Identify which cell holds the provided text, then report its (X, Y) central coordinate. 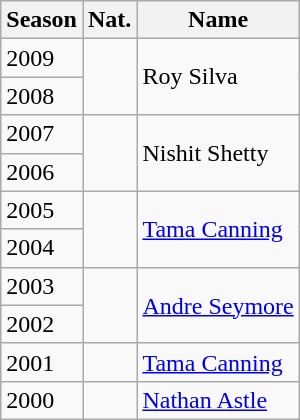
Nat. (109, 20)
Name (218, 20)
Andre Seymore (218, 305)
2003 (42, 286)
2008 (42, 96)
Season (42, 20)
Roy Silva (218, 77)
Nishit Shetty (218, 153)
2005 (42, 210)
2007 (42, 134)
2001 (42, 362)
Nathan Astle (218, 400)
2004 (42, 248)
2000 (42, 400)
2002 (42, 324)
2006 (42, 172)
2009 (42, 58)
